Output the [X, Y] coordinate of the center of the cell containing the given text.  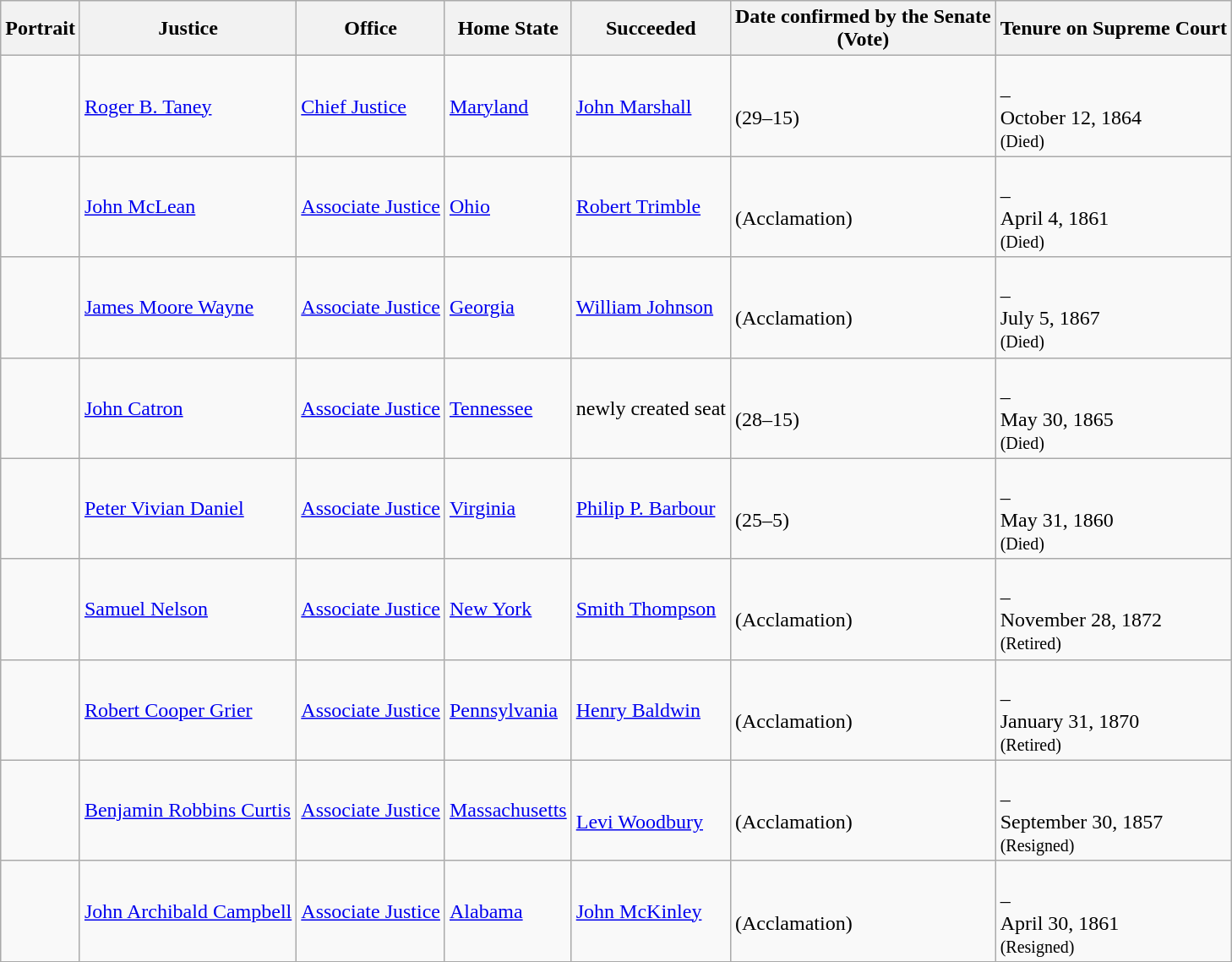
Date confirmed by the Senate(Vote) [863, 29]
Henry Baldwin [651, 710]
–May 30, 1865(Died) [1114, 407]
John McLean [188, 206]
(29–15) [863, 107]
–April 30, 1861(Resigned) [1114, 911]
Tenure on Supreme Court [1114, 29]
Alabama [508, 911]
William Johnson [651, 308]
Robert Cooper Grier [188, 710]
Justice [188, 29]
Succeeded [651, 29]
Benjamin Robbins Curtis [188, 810]
Portrait [41, 29]
(28–15) [863, 407]
Roger B. Taney [188, 107]
Home State [508, 29]
Office [371, 29]
Ohio [508, 206]
Chief Justice [371, 107]
New York [508, 609]
Maryland [508, 107]
John Archibald Campbell [188, 911]
Georgia [508, 308]
–November 28, 1872(Retired) [1114, 609]
–January 31, 1870(Retired) [1114, 710]
(25–5) [863, 509]
Peter Vivian Daniel [188, 509]
James Moore Wayne [188, 308]
–September 30, 1857(Resigned) [1114, 810]
newly created seat [651, 407]
John McKinley [651, 911]
John Catron [188, 407]
Smith Thompson [651, 609]
–May 31, 1860(Died) [1114, 509]
Pennsylvania [508, 710]
John Marshall [651, 107]
–July 5, 1867(Died) [1114, 308]
Samuel Nelson [188, 609]
Robert Trimble [651, 206]
Massachusetts [508, 810]
–October 12, 1864(Died) [1114, 107]
Tennessee [508, 407]
Virginia [508, 509]
Philip P. Barbour [651, 509]
–April 4, 1861(Died) [1114, 206]
Levi Woodbury [651, 810]
